Identify which cell holds the provided text, then report its (x, y) central coordinate. 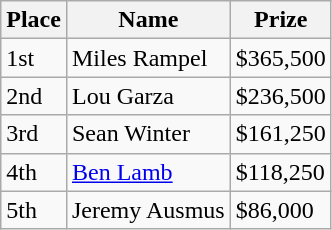
$118,250 (280, 172)
1st (34, 58)
4th (34, 172)
Place (34, 20)
5th (34, 210)
Name (148, 20)
3rd (34, 134)
$86,000 (280, 210)
Lou Garza (148, 96)
Prize (280, 20)
Sean Winter (148, 134)
Miles Rampel (148, 58)
2nd (34, 96)
$236,500 (280, 96)
$365,500 (280, 58)
Ben Lamb (148, 172)
Jeremy Ausmus (148, 210)
$161,250 (280, 134)
